Search for the cell housing the specified text and yield its (x, y) center coordinate. 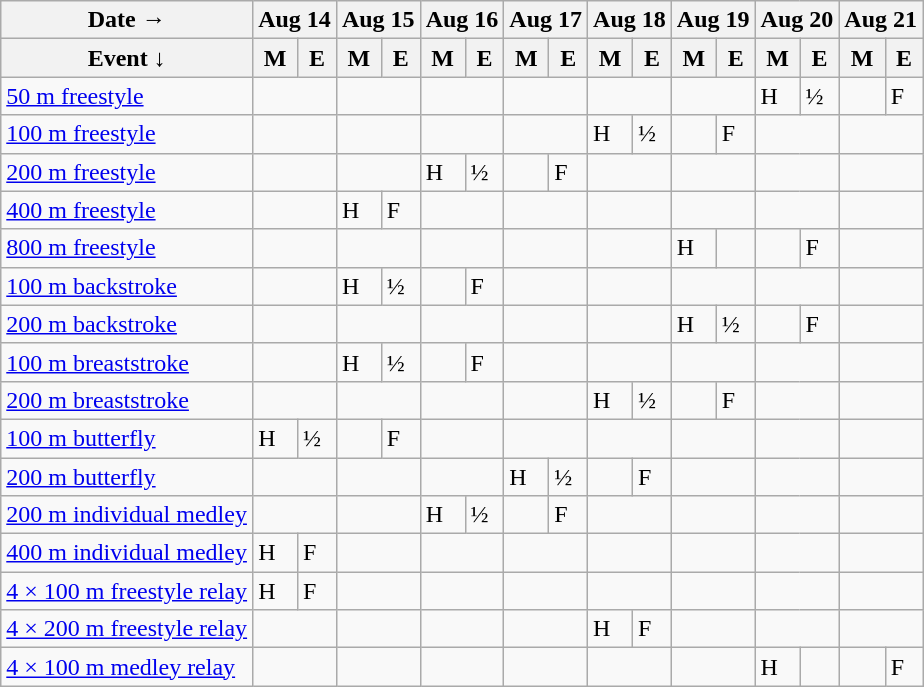
4 × 100 m freestyle relay (127, 591)
Aug 15 (378, 20)
Date → (127, 20)
Aug 18 (630, 20)
Aug 20 (797, 20)
400 m individual medley (127, 553)
200 m butterfly (127, 477)
Event ↓ (127, 58)
Aug 14 (295, 20)
100 m butterfly (127, 438)
Aug 21 (881, 20)
400 m freestyle (127, 210)
200 m breaststroke (127, 400)
200 m individual medley (127, 515)
Aug 19 (713, 20)
200 m freestyle (127, 172)
Aug 16 (462, 20)
200 m backstroke (127, 324)
Aug 17 (546, 20)
4 × 200 m freestyle relay (127, 629)
800 m freestyle (127, 248)
100 m freestyle (127, 134)
50 m freestyle (127, 96)
4 × 100 m medley relay (127, 667)
100 m breaststroke (127, 362)
100 m backstroke (127, 286)
